Provide the (X, Y) coordinate of the cell's center where the given text is located.  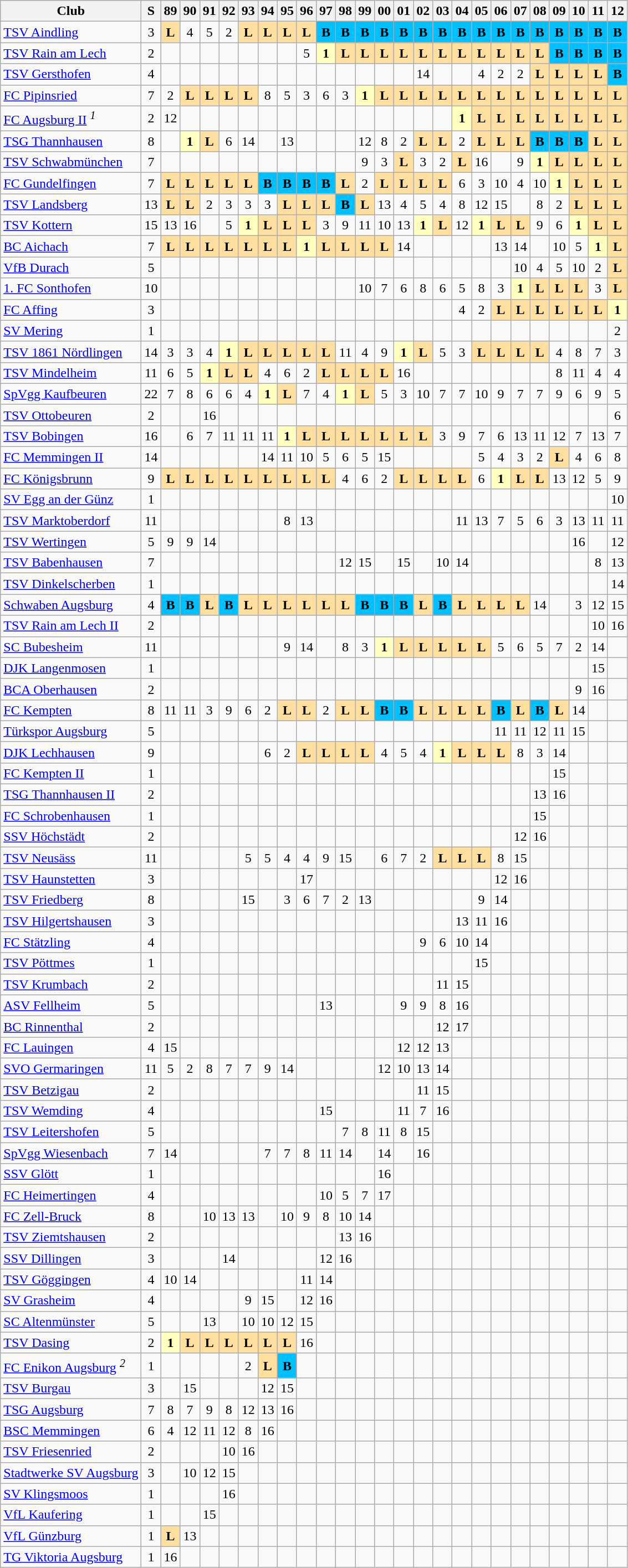
01 (404, 11)
FC Memmingen II (71, 457)
TSV Rain am Lech (71, 53)
TSG Augsburg (71, 1410)
SSV Dillingen (71, 1258)
FC Gundelfingen (71, 183)
TSV Marktoberdorf (71, 521)
TSV Neusäss (71, 858)
TSV Mindelheim (71, 373)
TSV Ziemtshausen (71, 1237)
FC Enikon Augsburg 2 (71, 1366)
SV Mering (71, 331)
TSV Burgau (71, 1389)
BC Aichach (71, 246)
TSV Wertingen (71, 542)
TSV Bobingen (71, 436)
06 (501, 11)
07 (520, 11)
04 (462, 11)
90 (190, 11)
FC Schrobenhausen (71, 816)
TSV Dinkelscherben (71, 584)
TSV Dasing (71, 1343)
05 (481, 11)
S (151, 11)
VfL Günzburg (71, 1536)
TSV 1861 Nördlingen (71, 352)
SV Egg an der Günz (71, 500)
95 (287, 11)
02 (423, 11)
BC Rinnenthal (71, 1026)
SVO Germaringen (71, 1068)
TSV Babenhausen (71, 563)
FC Heimertingen (71, 1195)
91 (210, 11)
03 (442, 11)
Schwaben Augsburg (71, 605)
BCA Oberhausen (71, 689)
SSV Glött (71, 1174)
08 (540, 11)
ASV Fellheim (71, 1005)
VfB Durach (71, 268)
TSV Aindling (71, 32)
SV Grasheim (71, 1300)
1. FC Sonthofen (71, 289)
TSV Ottobeuren (71, 415)
TSV Krumbach (71, 984)
96 (306, 11)
TG Viktoria Augsburg (71, 1557)
FC Pipinsried (71, 95)
DJK Langenmosen (71, 668)
TSV Friedberg (71, 900)
94 (267, 11)
FC Kempten (71, 710)
TSG Thannhausen (71, 141)
Club (71, 11)
SpVgg Kaufbeuren (71, 394)
22 (151, 394)
97 (326, 11)
SV Klingsmoos (71, 1494)
FC Zell-Bruck (71, 1216)
TSV Wemding (71, 1111)
DJK Lechhausen (71, 752)
FC Lauingen (71, 1047)
Türkspor Augsburg (71, 731)
89 (171, 11)
FC Königsbrunn (71, 479)
SpVgg Wiesenbach (71, 1153)
TSV Haunstetten (71, 879)
Stadtwerke SV Augsburg (71, 1473)
TSV Betzigau (71, 1089)
TSV Pöttmes (71, 963)
TSV Kottern (71, 225)
TSV Rain am Lech II (71, 626)
TSV Gersthofen (71, 74)
VfL Kaufering (71, 1515)
TSV Schwabmünchen (71, 162)
TSV Leitershofen (71, 1132)
SC Bubesheim (71, 647)
98 (346, 11)
BSC Memmingen (71, 1431)
TSV Hilgertshausen (71, 921)
99 (365, 11)
TSG Thannhausen II (71, 795)
TSV Friesenried (71, 1452)
FC Affing (71, 310)
09 (559, 11)
SSV Höchstädt (71, 837)
93 (248, 11)
FC Kempten II (71, 773)
FC Augsburg II 1 (71, 119)
00 (385, 11)
92 (228, 11)
SC Altenmünster (71, 1322)
TSV Landsberg (71, 204)
FC Stätzling (71, 942)
TSV Göggingen (71, 1279)
